Capture the cell that displays the provided text and extract its (X, Y) central coordinate. 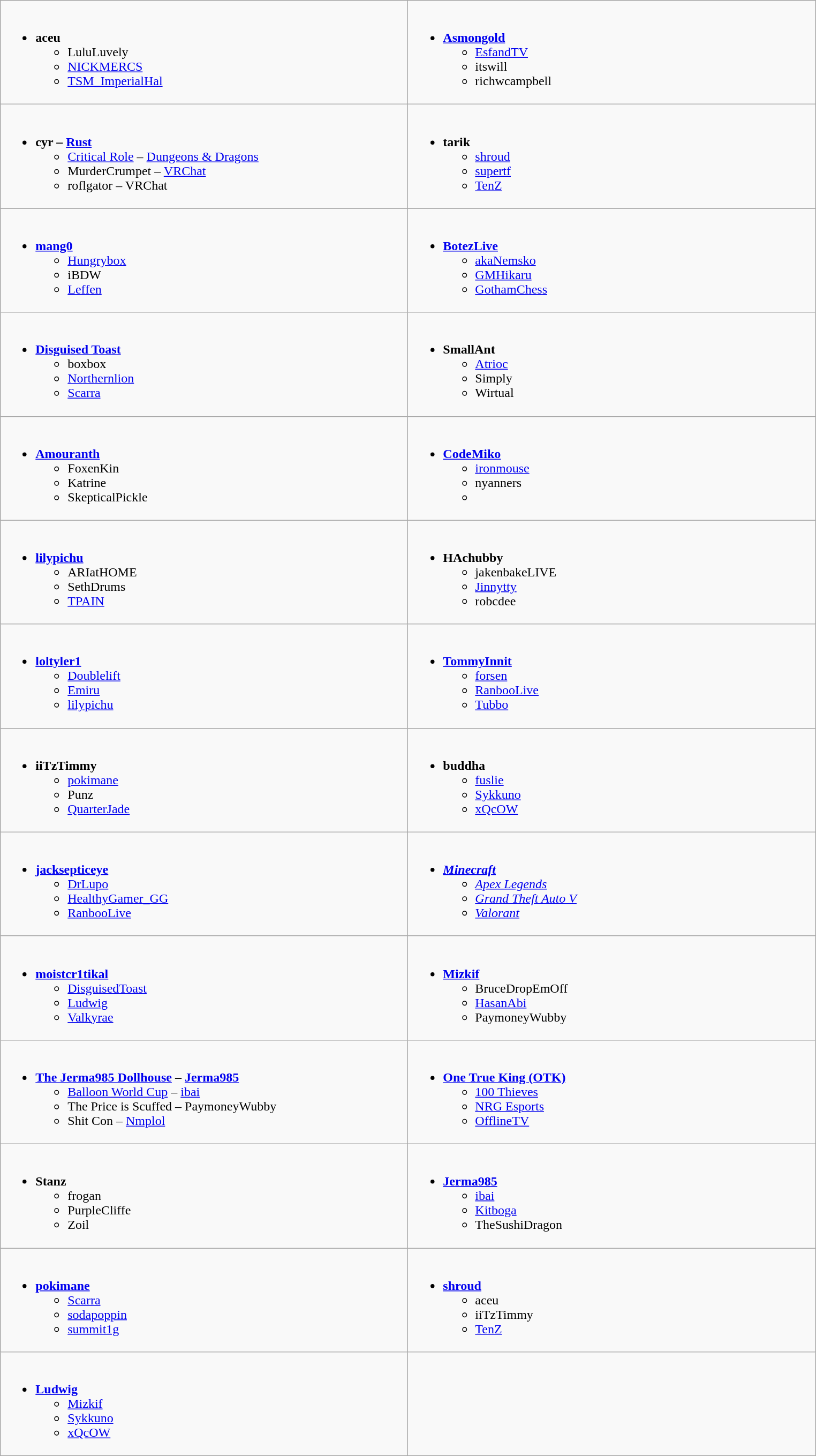
moistcr1tikalDisguisedToastLudwigValkyrae (205, 988)
LudwigMizkifSykkunoxQcOW (205, 1404)
tarikshroudsupertfTenZ (611, 156)
cyr – RustCritical Role – Dungeons & DragonsMurderCrumpet – VRChatroflgator – VRChat (205, 156)
MizkifBruceDropEmOffHasanAbiPaymoneyWubby (611, 988)
AmouranthFoxenKinKatrineSkepticalPickle (205, 468)
The Jerma985 Dollhouse – Jerma985Balloon World Cup – ibaiThe Price is Scuffed – PaymoneyWubbyShit Con – Nmplol (205, 1092)
CodeMikoironmousenyanners (611, 468)
aceuLuluLuvelyNICKMERCSTSM_ImperialHal (205, 52)
loltyler1DoubleliftEmirulilypichu (205, 676)
BotezLiveakaNemskoGMHikaruGothamChess (611, 260)
AsmongoldEsfandTVitswillrichwcampbell (611, 52)
HAchubbyjakenbakeLIVEJinnyttyrobcdee (611, 572)
Disguised ToastboxboxNorthernlionScarra (205, 364)
iiTzTimmypokimanePunzQuarterJade (205, 780)
mang0HungryboxiBDWLeffen (205, 260)
shroudaceuiiTzTimmyTenZ (611, 1300)
Jerma985ibaiKitbogaTheSushiDragon (611, 1196)
buddhafuslieSykkunoxQcOW (611, 780)
StanzfroganPurpleCliffeZoil (205, 1196)
lilypichuARIatHOMESethDrumsTPAIN (205, 572)
One True King (OTK)100 ThievesNRG EsportsOfflineTV (611, 1092)
TommyInnitforsenRanbooLiveTubbo (611, 676)
MinecraftApex LegendsGrand Theft Auto VValorant (611, 884)
SmallAntAtriocSimplyWirtual (611, 364)
jacksepticeyeDrLupoHealthyGamer_GGRanbooLive (205, 884)
pokimaneScarrasodapoppinsummit1g (205, 1300)
